Provide the (X, Y) coordinate of the cell's center where the given text is located.  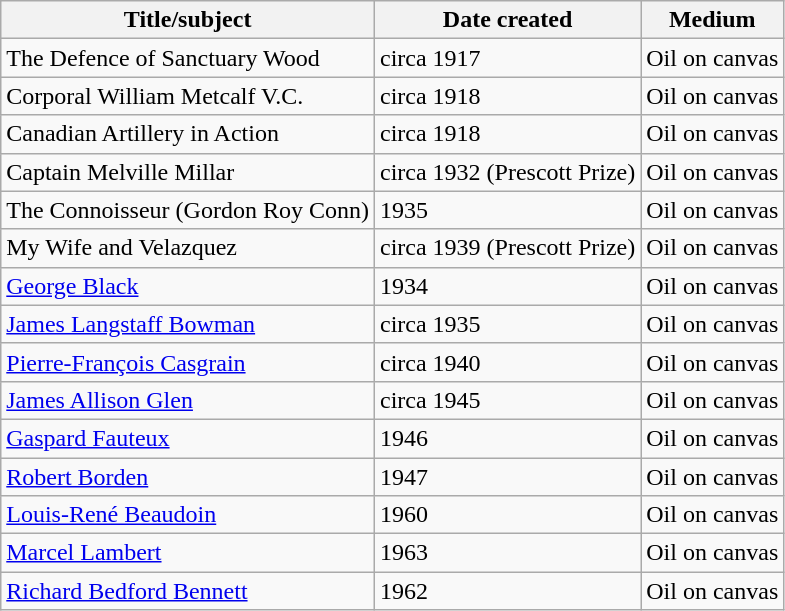
Medium (712, 20)
George Black (188, 286)
1935 (507, 210)
James Allison Glen (188, 400)
1962 (507, 591)
circa 1939 (Prescott Prize) (507, 248)
1947 (507, 477)
James Langstaff Bowman (188, 324)
My Wife and Velazquez (188, 248)
Robert Borden (188, 477)
circa 1932 (Prescott Prize) (507, 172)
The Defence of Sanctuary Wood (188, 58)
circa 1935 (507, 324)
Title/subject (188, 20)
1946 (507, 438)
1963 (507, 553)
Date created (507, 20)
Gaspard Fauteux (188, 438)
circa 1940 (507, 362)
Canadian Artillery in Action (188, 134)
Corporal William Metcalf V.C. (188, 96)
1960 (507, 515)
Richard Bedford Bennett (188, 591)
Louis-René Beaudoin (188, 515)
The Connoisseur (Gordon Roy Conn) (188, 210)
circa 1917 (507, 58)
circa 1945 (507, 400)
Pierre-François Casgrain (188, 362)
Captain Melville Millar (188, 172)
1934 (507, 286)
Marcel Lambert (188, 553)
